Capture the cell that displays the provided text and extract its (x, y) central coordinate. 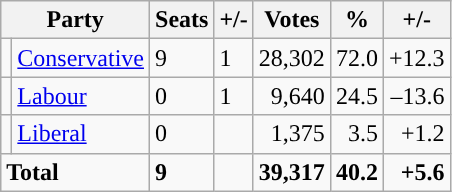
Votes (292, 20)
Party (76, 20)
24.5 (356, 96)
1,375 (292, 134)
+5.6 (416, 172)
28,302 (292, 58)
3.5 (356, 134)
Total (76, 172)
Labour (81, 96)
+1.2 (416, 134)
% (356, 20)
40.2 (356, 172)
–13.6 (416, 96)
+12.3 (416, 58)
39,317 (292, 172)
Conservative (81, 58)
72.0 (356, 58)
Seats (182, 20)
9,640 (292, 96)
Liberal (81, 134)
